Locate the cell with the specified text and output its [x, y] center coordinate. 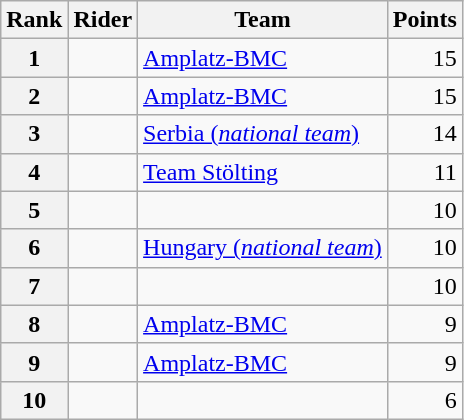
2 [34, 96]
4 [34, 172]
11 [424, 172]
1 [34, 58]
Hungary (national team) [263, 248]
Serbia (national team) [263, 134]
5 [34, 210]
Rank [34, 20]
3 [34, 134]
Points [424, 20]
7 [34, 286]
Team Stölting [263, 172]
14 [424, 134]
Team [263, 20]
8 [34, 324]
Rider [103, 20]
